For the text-containing cell, return its midpoint in (X, Y) coordinate format. 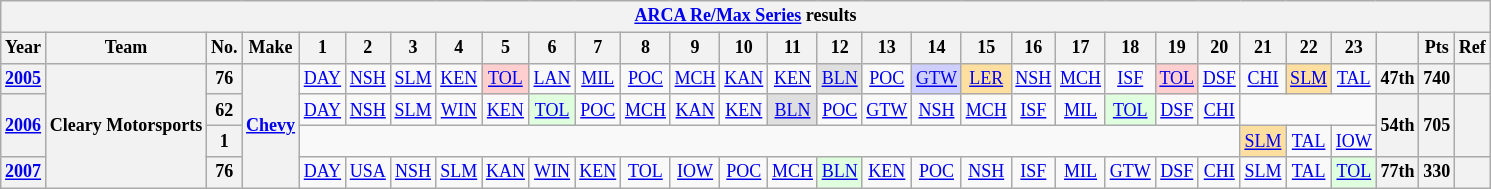
4 (459, 48)
18 (1130, 48)
6 (552, 48)
Ref (1473, 48)
LAN (552, 78)
11 (793, 48)
2007 (24, 172)
No. (224, 48)
2005 (24, 78)
330 (1437, 172)
9 (695, 48)
22 (1309, 48)
20 (1219, 48)
17 (1081, 48)
Year (24, 48)
2 (368, 48)
62 (224, 110)
705 (1437, 125)
Pts (1437, 48)
16 (1034, 48)
2006 (24, 125)
15 (986, 48)
14 (937, 48)
12 (840, 48)
54th (1398, 125)
47th (1398, 78)
Cleary Motorsports (126, 126)
ARCA Re/Max Series results (746, 16)
Team (126, 48)
13 (887, 48)
7 (598, 48)
19 (1176, 48)
USA (368, 172)
Make (271, 48)
23 (1354, 48)
3 (413, 48)
77th (1398, 172)
Chevy (271, 126)
LER (986, 78)
10 (744, 48)
8 (646, 48)
740 (1437, 78)
5 (506, 48)
21 (1263, 48)
